Locate the cell with the specified text and output its [x, y] center coordinate. 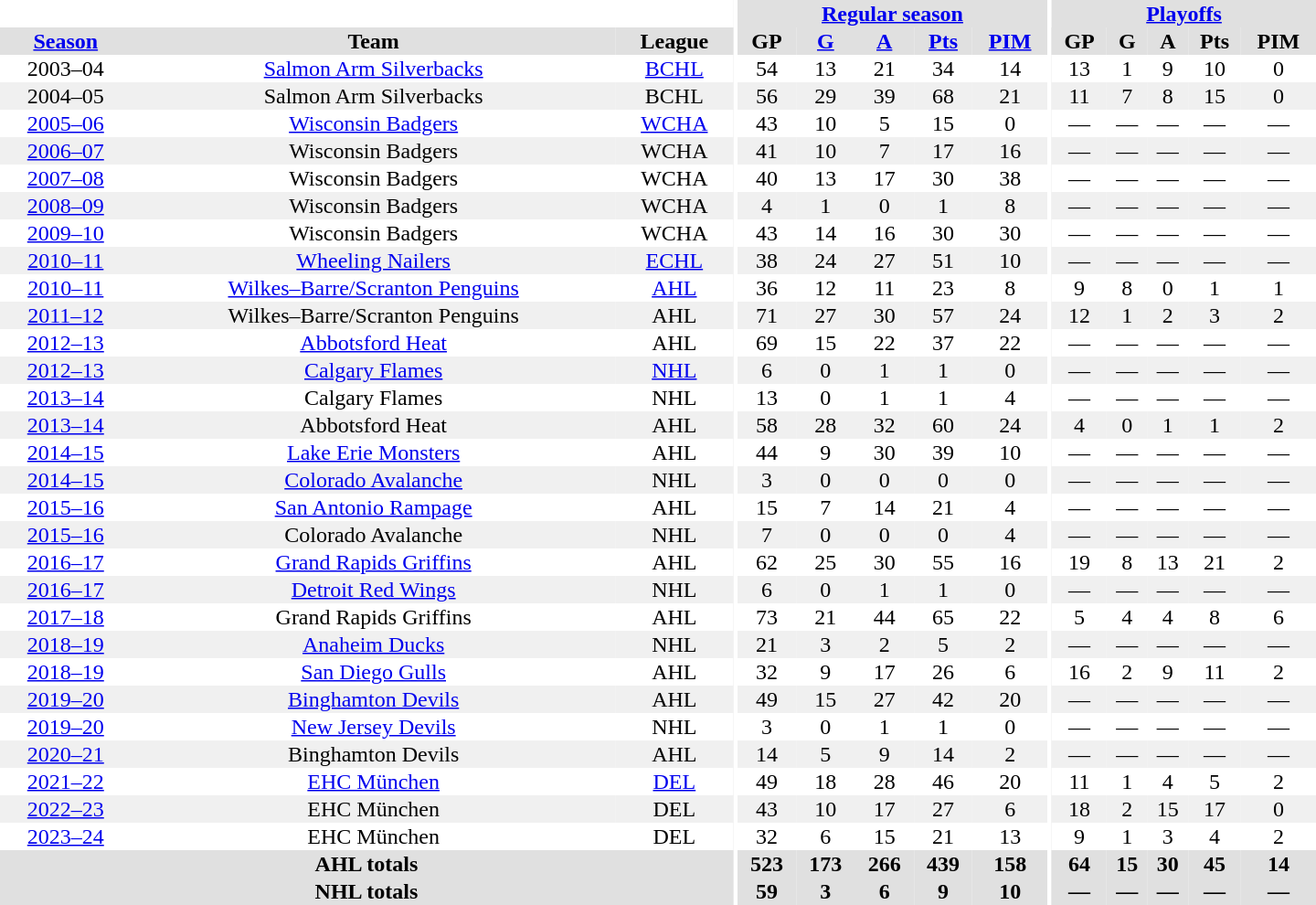
2022–23 [66, 809]
Playoffs [1184, 14]
69 [767, 343]
San Antonio Rampage [374, 507]
26 [943, 672]
New Jersey Devils [374, 727]
51 [943, 261]
2005–06 [66, 123]
San Diego Gulls [374, 672]
58 [767, 425]
ECHL [674, 261]
Anaheim Ducks [374, 644]
36 [767, 288]
2020–21 [66, 754]
Wheeling Nailers [374, 261]
57 [943, 315]
45 [1215, 864]
42 [943, 699]
158 [1010, 864]
37 [943, 343]
34 [943, 69]
19 [1079, 562]
2008–09 [66, 206]
2009–10 [66, 233]
68 [943, 96]
23 [943, 288]
AHL totals [366, 864]
40 [767, 178]
266 [885, 864]
2003–04 [66, 69]
29 [825, 96]
Team [374, 41]
2021–22 [66, 782]
League [674, 41]
NHL totals [366, 891]
60 [943, 425]
64 [1079, 864]
2011–12 [66, 315]
46 [943, 782]
54 [767, 69]
Lake Erie Monsters [374, 452]
55 [943, 562]
Season [66, 41]
65 [943, 617]
59 [767, 891]
71 [767, 315]
Detroit Red Wings [374, 590]
2006–07 [66, 151]
439 [943, 864]
62 [767, 562]
2004–05 [66, 96]
2017–18 [66, 617]
73 [767, 617]
25 [825, 562]
2023–24 [66, 836]
173 [825, 864]
41 [767, 151]
Regular season [892, 14]
2007–08 [66, 178]
56 [767, 96]
523 [767, 864]
